Identify which cell holds the provided text, then report its [x, y] central coordinate. 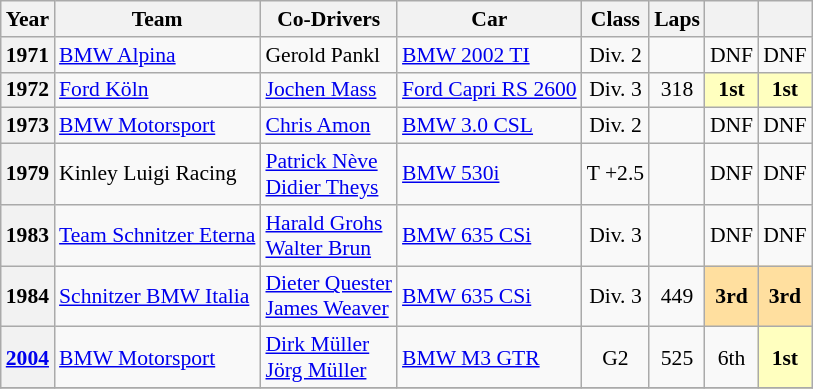
Harald Grohs Walter Brun [328, 236]
1984 [28, 296]
1973 [28, 126]
Team Schnitzer Eterna [157, 236]
G2 [616, 358]
Gerold Pankl [328, 55]
Car [490, 19]
Ford Köln [157, 90]
Kinley Luigi Racing [157, 174]
BMW 530i [490, 174]
BMW 2002 TI [490, 55]
Chris Amon [328, 126]
Class [616, 19]
Patrick Nève Didier Theys [328, 174]
525 [677, 358]
1979 [28, 174]
BMW 3.0 CSL [490, 126]
Dieter Quester James Weaver [328, 296]
1971 [28, 55]
Jochen Mass [328, 90]
Laps [677, 19]
T +2.5 [616, 174]
6th [732, 358]
BMW M3 GTR [490, 358]
Year [28, 19]
Co-Drivers [328, 19]
2004 [28, 358]
1972 [28, 90]
Ford Capri RS 2600 [490, 90]
Dirk Müller Jörg Müller [328, 358]
449 [677, 296]
1983 [28, 236]
Team [157, 19]
BMW Alpina [157, 55]
318 [677, 90]
Schnitzer BMW Italia [157, 296]
